For the text-containing cell, return its midpoint in (X, Y) coordinate format. 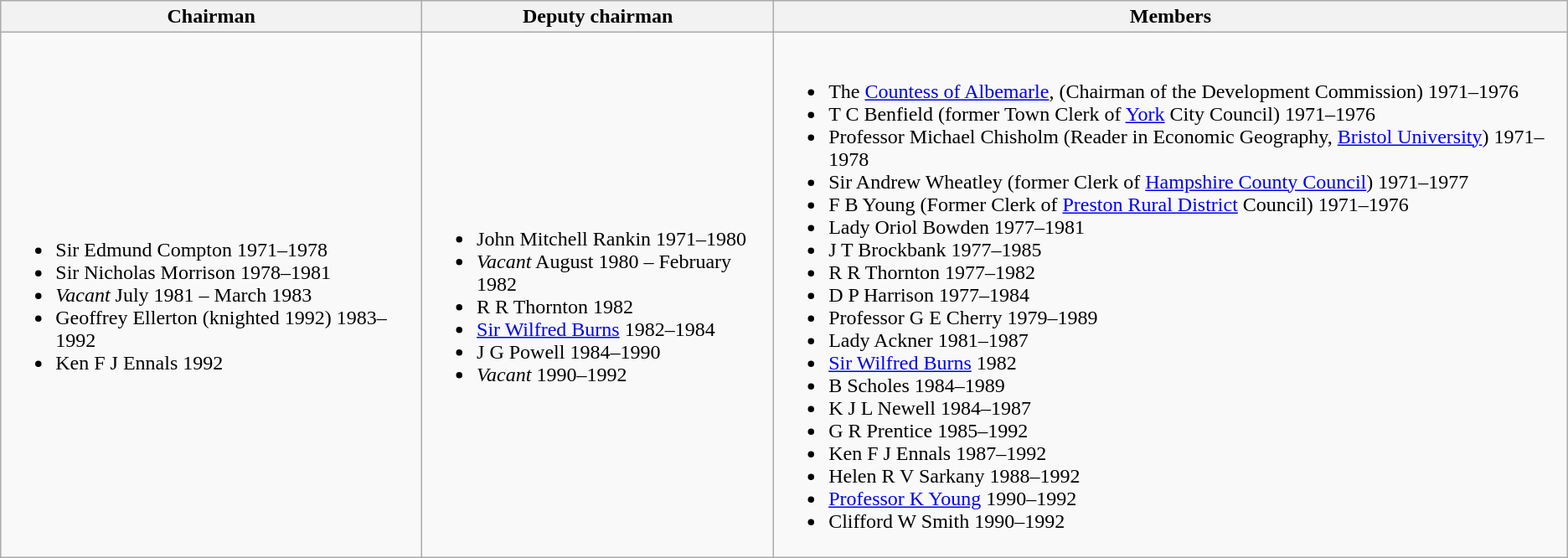
Deputy chairman (598, 17)
Members (1171, 17)
John Mitchell Rankin 1971–1980Vacant August 1980 – February 1982R R Thornton 1982Sir Wilfred Burns 1982–1984J G Powell 1984–1990Vacant 1990–1992 (598, 295)
Chairman (211, 17)
